Capture the cell that displays the provided text and extract its [x, y] central coordinate. 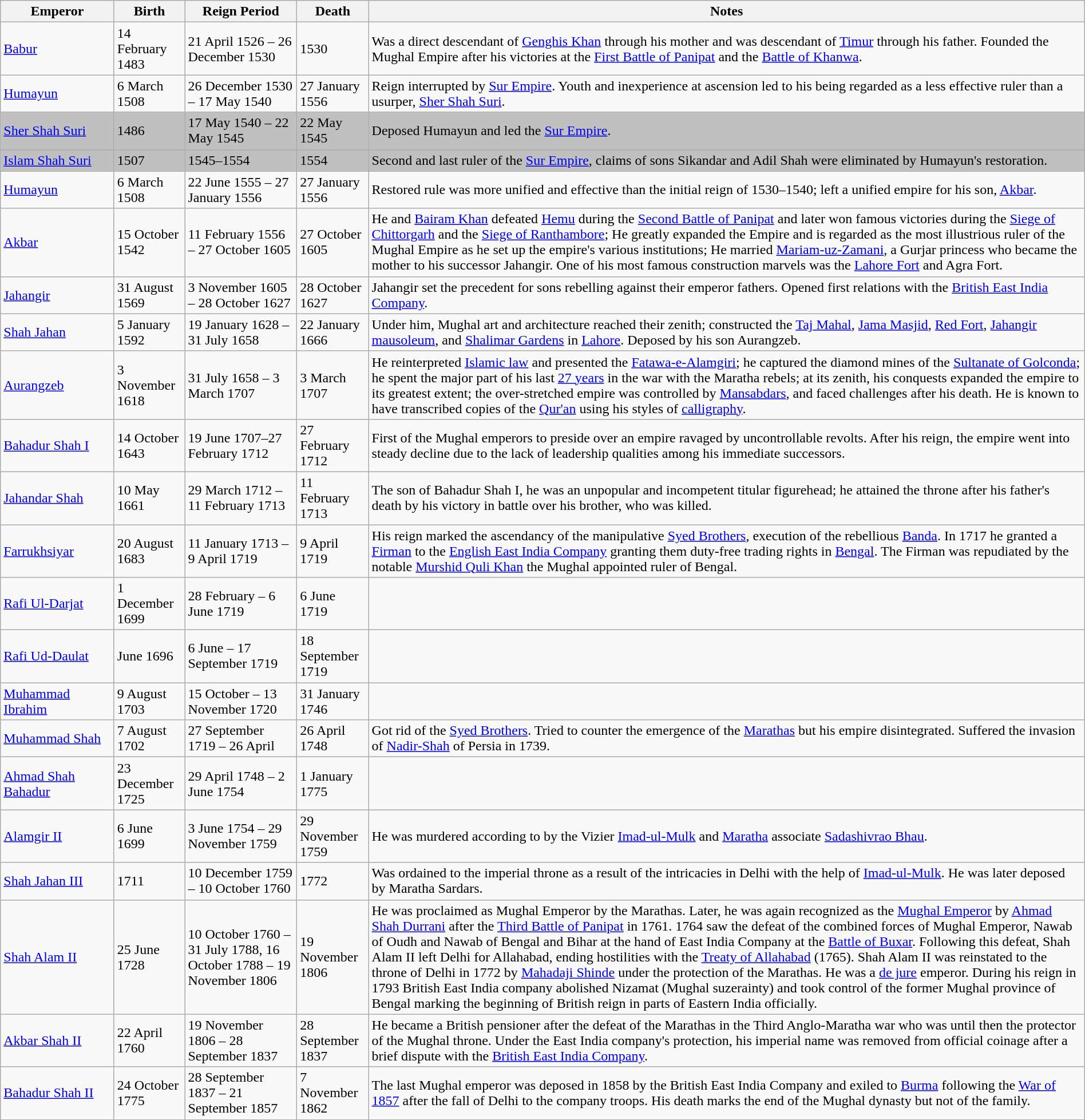
1772 [333, 881]
Second and last ruler of the Sur Empire, claims of sons Sikandar and Adil Shah were eliminated by Humayun's restoration. [727, 160]
22 January 1666 [333, 332]
26 April 1748 [333, 738]
Reign Period [241, 11]
1711 [149, 881]
11 February 1713 [333, 498]
27 October 1605 [333, 243]
28 September 1837 [333, 1040]
5 January 1592 [149, 332]
9 August 1703 [149, 702]
27 February 1712 [333, 445]
29 November 1759 [333, 836]
6 June 1719 [333, 604]
1 January 1775 [333, 783]
3 June 1754 – 29 November 1759 [241, 836]
29 April 1748 – 2 June 1754 [241, 783]
Sher Shah Suri [57, 130]
Bahadur Shah I [57, 445]
22 May 1545 [333, 130]
11 January 1713 – 9 April 1719 [241, 551]
28 September 1837 – 21 September 1857 [241, 1093]
1554 [333, 160]
1507 [149, 160]
22 June 1555 – 27 January 1556 [241, 190]
Death [333, 11]
10 December 1759 – 10 October 1760 [241, 881]
1530 [333, 49]
28 October 1627 [333, 295]
Babur [57, 49]
10 October 1760 – 31 July 1788, 16 October 1788 – 19 November 1806 [241, 957]
14 February 1483 [149, 49]
Shah Alam II [57, 957]
31 July 1658 – 3 March 1707 [241, 385]
29 March 1712 – 11 February 1713 [241, 498]
June 1696 [149, 656]
3 March 1707 [333, 385]
Akbar Shah II [57, 1040]
Rafi Ud-Daulat [57, 656]
Birth [149, 11]
Ahmad Shah Bahadur [57, 783]
22 April 1760 [149, 1040]
10 May 1661 [149, 498]
Aurangzeb [57, 385]
27 September 1719 – 26 April [241, 738]
1 December 1699 [149, 604]
Muhammad Ibrahim [57, 702]
1545–1554 [241, 160]
19 November 1806 [333, 957]
3 November 1618 [149, 385]
21 April 1526 – 26 December 1530 [241, 49]
Shah Jahan III [57, 881]
19 June 1707–27 February 1712 [241, 445]
19 January 1628 – 31 July 1658 [241, 332]
Deposed Humayun and led the Sur Empire. [727, 130]
6 June – 17 September 1719 [241, 656]
15 October – 13 November 1720 [241, 702]
25 June 1728 [149, 957]
Restored rule was more unified and effective than the initial reign of 1530–1540; left a unified empire for his son, Akbar. [727, 190]
Jahangir set the precedent for sons rebelling against their emperor fathers. Opened first relations with the British East India Company. [727, 295]
18 September 1719 [333, 656]
24 October 1775 [149, 1093]
3 November 1605 – 28 October 1627 [241, 295]
Farrukhsiyar [57, 551]
Jahangir [57, 295]
14 October 1643 [149, 445]
9 April 1719 [333, 551]
Emperor [57, 11]
15 October 1542 [149, 243]
Alamgir II [57, 836]
23 December 1725 [149, 783]
28 February – 6 June 1719 [241, 604]
20 August 1683 [149, 551]
31 January 1746 [333, 702]
17 May 1540 – 22 May 1545 [241, 130]
31 August 1569 [149, 295]
11 February 1556 – 27 October 1605 [241, 243]
19 November 1806 – 28 September 1837 [241, 1040]
Notes [727, 11]
Was ordained to the imperial throne as a result of the intricacies in Delhi with the help of Imad-ul-Mulk. He was later deposed by Maratha Sardars. [727, 881]
He was murdered according to by the Vizier Imad-ul-Mulk and Maratha associate Sadashivrao Bhau. [727, 836]
7 November 1862 [333, 1093]
26 December 1530 – 17 May 1540 [241, 94]
1486 [149, 130]
Jahandar Shah [57, 498]
Bahadur Shah II [57, 1093]
Shah Jahan [57, 332]
Muhammad Shah [57, 738]
7 August 1702 [149, 738]
Rafi Ul-Darjat [57, 604]
6 June 1699 [149, 836]
Akbar [57, 243]
Islam Shah Suri [57, 160]
